Find where the given text appears and provide that cell's center as [x, y] coordinate. 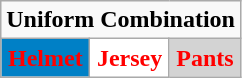
Jersey [130, 58]
Helmet [46, 58]
Uniform Combination [121, 20]
Pants [204, 58]
